Extract the (X, Y) coordinate from the center of the cell holding the provided text.  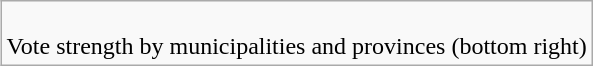
Vote strength by municipalities and provinces (bottom right) (296, 34)
